Locate the cell with the specified text and output its [X, Y] center coordinate. 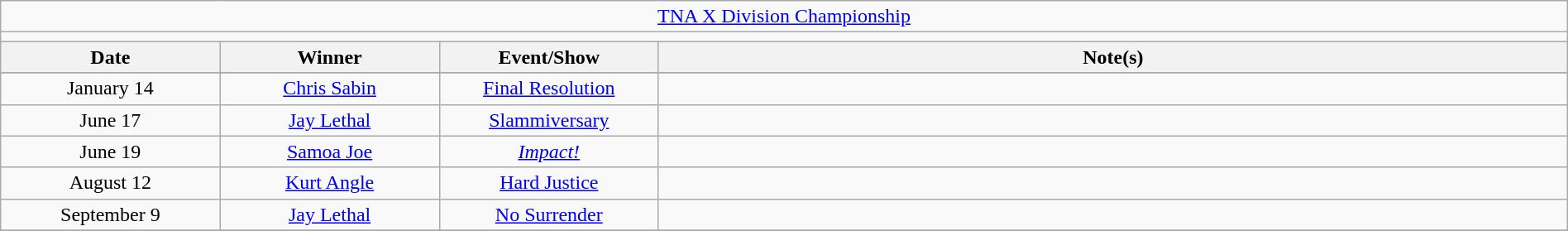
August 12 [111, 183]
Hard Justice [549, 183]
Winner [329, 57]
Final Resolution [549, 89]
January 14 [111, 89]
Impact! [549, 152]
Samoa Joe [329, 152]
September 9 [111, 214]
Note(s) [1113, 57]
Chris Sabin [329, 89]
Event/Show [549, 57]
TNA X Division Championship [784, 17]
No Surrender [549, 214]
Date [111, 57]
June 17 [111, 120]
Kurt Angle [329, 183]
Slammiversary [549, 120]
June 19 [111, 152]
